Search for the cell housing the specified text and yield its [X, Y] center coordinate. 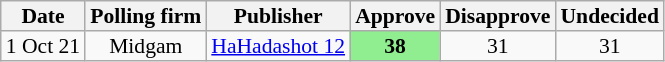
Undecided [609, 16]
Approve [395, 16]
Disapprove [498, 16]
Polling firm [146, 16]
HaHadashot 12 [278, 46]
Publisher [278, 16]
1 Oct 21 [43, 46]
38 [395, 46]
Midgam [146, 46]
Date [43, 16]
